Return [x, y] of the center of cell containing provided text 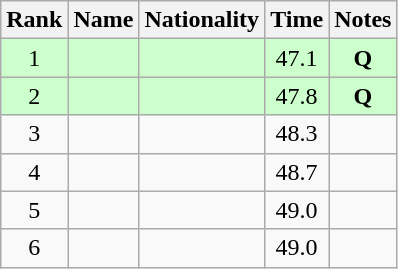
Name [104, 20]
47.8 [297, 96]
1 [34, 58]
47.1 [297, 58]
48.3 [297, 134]
2 [34, 96]
Notes [363, 20]
5 [34, 210]
Rank [34, 20]
48.7 [297, 172]
3 [34, 134]
Nationality [202, 20]
4 [34, 172]
6 [34, 248]
Time [297, 20]
